Scan for the cell matching the given text and deliver its (X, Y) coordinate at center. 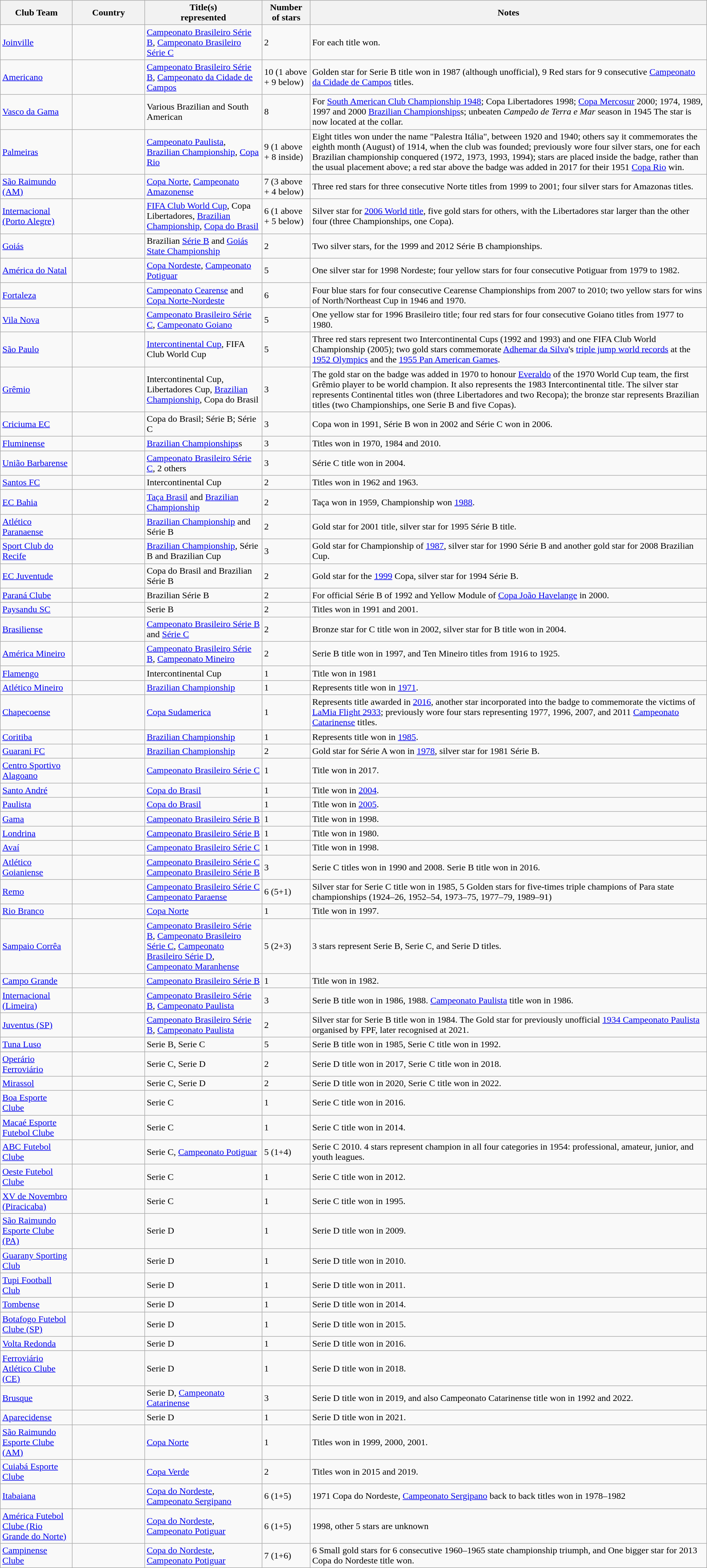
Serie D title won in 2014. (508, 1305)
Serie C title won in 2016. (508, 1103)
Copa Sudamerica (203, 712)
Serie B (203, 610)
Copa do Brasil and Brazilian Série B (203, 576)
Campeonato Brasileiro Série C Campeonato Brasileiro Série B (203, 867)
Brusque (36, 1398)
Two silver stars, for the 1999 and 2012 Série B championships. (508, 246)
Paysandu SC (36, 610)
Serie D title won in 2016. (508, 1344)
Goiás (36, 246)
Represents title won in 1985. (508, 737)
Internacional (Limeira) (36, 1000)
Serie D title won in 2017, Serie C title won in 2018. (508, 1063)
For official Série B of 1992 and Yellow Module of Copa João Havelange in 2000. (508, 595)
Silver star for 2006 World title, five gold stars for others, with the Libertadores star larger than the other four (three Championships, one Copa). (508, 216)
Atlético Goianiense (36, 867)
7 (3 above + 4 below) (286, 187)
Criciuma EC (36, 424)
9 (1 above + 8 inside) (286, 152)
Title won in 1982. (508, 981)
Campeonato Brasileiro Série B, Campeonato Brasileiro Série C, Campeonato Brasileiro Série D, Campeonato Maranhense (203, 946)
Itabaiana (36, 1497)
Club Team (36, 13)
Coritiba (36, 737)
Serie C title won in 2012. (508, 1177)
Titles won in 1962 and 1963. (508, 483)
América do Natal (36, 271)
Brazilian Série B (203, 595)
10 (1 above + 9 below) (286, 77)
One yellow star for 1996 Brasileiro title; four red stars for four consecutive Goiano titles from 1977 to 1980. (508, 320)
São Raimundo Esporte Clube (AM) (36, 1442)
Aparecidense (36, 1417)
Serie C title won in 2014. (508, 1128)
Paraná Clube (36, 595)
EC Bahia (36, 502)
Serie C title won in 1995. (508, 1201)
Brazilian Championship, Série B and Brazilian Cup (203, 551)
Atlético Paranaense (36, 527)
Serie D, Campeonato Catarinense (203, 1398)
Bronze star for C title won in 2002, silver star for B title won in 2004. (508, 629)
Taça Brasil and Brazilian Championship (203, 502)
Serie D title won in 2021. (508, 1417)
Oeste Futebol Clube (36, 1177)
Tuna Luso (36, 1044)
Rio Branco (36, 911)
Tombense (36, 1305)
América Mineiro (36, 654)
Brazilian Championshipss (203, 444)
Title won in 2004. (508, 790)
São Raimundo (AM) (36, 187)
Joinville (36, 42)
Sampaio Corrêa (36, 946)
Americano (36, 77)
Brasiliense (36, 629)
XV de Novembro (Piracicaba) (36, 1201)
Fluminense (36, 444)
União Barbarense (36, 463)
Gold star for Série A won in 1978, silver star for 1981 Série B. (508, 751)
6 Small gold stars for 6 consecutive 1960–1965 state championship triumph, and One bigger star for 2013 Copa do Nordeste title won. (508, 1556)
Brazilian Série B and Goiás State Championship (203, 246)
Title won in 1981 (508, 673)
Remo (36, 892)
ABC Futebol Clube (36, 1152)
Atlético Mineiro (36, 687)
Campo Grande (36, 981)
Serie D title won in 2009. (508, 1231)
5 (2+3) (286, 946)
Tupi Football Club (36, 1285)
Serie D title won in 2011. (508, 1285)
Palmeiras (36, 152)
América Futebol Clube (Rio Grande do Norte) (36, 1526)
Title(s)represented (203, 13)
Botafogo Futebol Clube (SP) (36, 1324)
Copa Verde (203, 1472)
Serie D title won in 2015. (508, 1324)
Serie D title won in 2020, Serie C title won in 2022. (508, 1084)
Volta Redonda (36, 1344)
Serie B title won in 1985, Serie C title won in 1992. (508, 1044)
Serie D title won in 2018. (508, 1368)
Numberof stars (286, 13)
Avaí (36, 848)
Serie C 2010. 4 stars represent champion in all four categories in 1954: professional, amateur, junior, and youth leagues. (508, 1152)
Flamengo (36, 673)
Sport Club do Recife (36, 551)
Various Brazilian and South American (203, 112)
8 (286, 112)
Cuiabá Esporte Clube (36, 1472)
Campeonato Brasileiro Série C Campeonato Paraense (203, 892)
Macaé Esporte Futebol Clube (36, 1128)
Paulista (36, 805)
Title won in 1997. (508, 911)
Vila Nova (36, 320)
Vasco da Gama (36, 112)
Campeonato Brasileiro Série B and Série C (203, 629)
1998, other 5 stars are unknown (508, 1526)
Serie B title won in 1986, 1988. Campeonato Paulista title won in 1986. (508, 1000)
Juventus (SP) (36, 1025)
Gold star for 2001 title, silver star for 1995 Série B title. (508, 527)
Intercontinental Cup, Libertadores Cup, Brazilian Championship, Copa do Brasil (203, 389)
Guarany Sporting Club (36, 1261)
Notes (508, 13)
Gama (36, 819)
Boa Esporte Clube (36, 1103)
Copa won in 1991, Série B won in 2002 and Série C won in 2006. (508, 424)
Guarani FC (36, 751)
Copa Norte, Campeonato Amazonense (203, 187)
Copa Nordeste, Campeonato Potiguar (203, 271)
Campeonato Brasileiro Série C, Campeonato Goiano (203, 320)
EC Juventude (36, 576)
Four blue stars for four consecutive Cearense Championships from 2007 to 2010; two yellow stars for wins of North/Northeast Cup in 1946 and 1970. (508, 295)
Serie C, Campeonato Potiguar (203, 1152)
Copa do Brasil; Série B; Série C (203, 424)
Serie C titles won in 1990 and 2008. Serie B title won in 2016. (508, 867)
3 stars represent Serie B, Serie C, and Serie D titles. (508, 946)
Mirassol (36, 1084)
Ferroviário Atlético Clube (CE) (36, 1368)
Campeonato Brasileiro Série B, Campeonato Mineiro (203, 654)
São Paulo (36, 349)
Title won in 1980. (508, 833)
Brazilian Championship and Série B (203, 527)
Serie B title won in 1997, and Ten Mineiro titles from 1916 to 1925. (508, 654)
6 (1 above + 5 below) (286, 216)
Three red stars for three consecutive Norte titles from 1999 to 2001; four silver stars for Amazonas titles. (508, 187)
Golden star for Serie B title won in 1987 (although unofficial), 9 Red stars for 9 consecutive Campeonato da Cidade de Campos titles. (508, 77)
Title won in 2005. (508, 805)
6 (286, 295)
Titles won in 1999, 2000, 2001. (508, 1442)
Copa do Nordeste, Campeonato Sergipano (203, 1497)
Serie B, Serie C (203, 1044)
Campeonato Paulista, Brazilian Championship, Copa Rio (203, 152)
Campeonato Brasileiro Série C, 2 others (203, 463)
Taça won in 1959, Championship won 1988. (508, 502)
Titles won in 1991 and 2001. (508, 610)
Titles won in 2015 and 2019. (508, 1472)
Fortaleza (36, 295)
São Raimundo Esporte Clube (PA) (36, 1231)
Operário Ferroviário (36, 1063)
Chapecoense (36, 712)
Santos FC (36, 483)
6 (5+1) (286, 892)
Represents title won in 1971. (508, 687)
For each title won. (508, 42)
5 (1+4) (286, 1152)
Campeonato Brasileiro Série B, Campeonato Brasileiro Série C (203, 42)
7 (1+6) (286, 1556)
One silver star for 1998 Nordeste; four yellow stars for four consecutive Potiguar from 1979 to 1982. (508, 271)
1971 Copa do Nordeste, Campeonato Sergipano back to back titles won in 1978–1982 (508, 1497)
Intercontinental Cup, FIFA Club World Cup (203, 349)
Santo André (36, 790)
Serie D title won in 2019, and also Campeonato Catarinense title won in 1992 and 2022. (508, 1398)
Title won in 2017. (508, 771)
Londrina (36, 833)
Grêmio (36, 389)
Gold star for Championship of 1987, silver star for 1990 Série B and another gold star for 2008 Brazilian Cup. (508, 551)
Gold star for the 1999 Copa, silver star for 1994 Série B. (508, 576)
Campeonato Cearense and Copa Norte-Nordeste (203, 295)
Campinense Clube (36, 1556)
Série C title won in 2004. (508, 463)
Titles won in 1970, 1984 and 2010. (508, 444)
Country (109, 13)
FIFA Club World Cup, Copa Libertadores, Brazilian Championship, Copa do Brasil (203, 216)
Internacional (Porto Alegre) (36, 216)
Centro Sportivo Alagoano (36, 771)
Campeonato Brasileiro Série B, Campeonato da Cidade de Campos (203, 77)
Serie D title won in 2010. (508, 1261)
